Pinpoint the cell where the given text exists, returning its (x, y) midpoint coordinate. 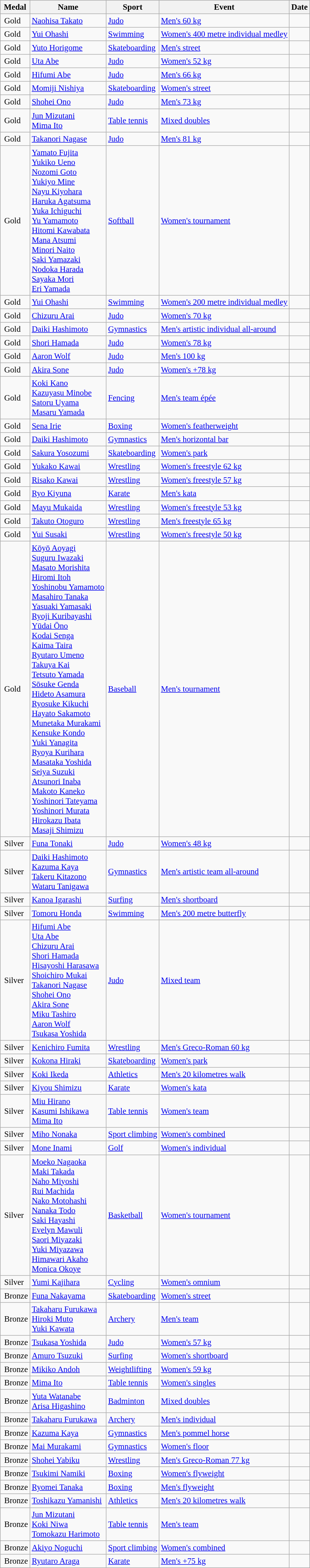
Tsukasa Yoshida (68, 1342)
Women's shortboard (224, 1356)
Miho Nonaka (68, 1134)
Tsukimi Namiki (68, 1474)
Women's freestyle 57 kg (224, 480)
Badminton (132, 1401)
Women's team (224, 1111)
Men's +75 kg (224, 1561)
Funa Tonaki (68, 844)
Toshikazu Yamanishi (68, 1501)
Mima Ito (68, 1383)
Uta Abe (68, 61)
Women's freestyle 62 kg (224, 466)
Risako Kawai (68, 480)
Tomoru Honda (68, 913)
Mone Inami (68, 1148)
Men's street (224, 48)
Men's 66 kg (224, 75)
Men's horizontal bar (224, 439)
Yuto Horigome (68, 48)
Women's individual (224, 1148)
Women's 200 metre individual medley (224, 302)
Men's freestyle 65 kg (224, 521)
Hifumi Abe (68, 75)
Men's Greco-Roman 60 kg (224, 1047)
Medal (15, 7)
Men's artistic individual all-around (224, 329)
Ryo Kiyuna (68, 494)
Jun MizutaniMima Ito (68, 120)
Women's 48 kg (224, 844)
Women's 78 kg (224, 343)
Miu HiranoKasumi IshikawaMima Ito (68, 1111)
Baseball (132, 689)
Yui Susaki (68, 534)
Men's artistic team all-around (224, 872)
Women's 52 kg (224, 61)
Men's pommel horse (224, 1433)
Takaharu FurukawaHiroki MutoYuki Kawata (68, 1319)
Daiki HashimotoKazuma KayaTakeru KitazonoWataru Tanigawa (68, 872)
Women's omnium (224, 1282)
Men's team épée (224, 398)
Naohisa Takato (68, 21)
Women's 70 kg (224, 316)
Sakura Yosozumi (68, 453)
Men's Greco-Roman 77 kg (224, 1460)
Date (300, 7)
Women's floor (224, 1447)
Women's featherweight (224, 426)
Men's individual (224, 1420)
Cycling (132, 1282)
Weightlifting (132, 1369)
Akira Sone (68, 370)
Chizuru Arai (68, 316)
Sena Irie (68, 426)
Kanoa Igarashi (68, 900)
Mayu Mukaida (68, 507)
Kenichiro Fumita (68, 1047)
Men's kata (224, 494)
Women's 59 kg (224, 1369)
Shori Hamada (68, 343)
Name (68, 7)
Funa Nakayama (68, 1296)
Event (224, 7)
Golf (132, 1148)
Mai Murakami (68, 1447)
Women's 57 kg (224, 1342)
Women's +78 kg (224, 370)
Takaharu Furukawa (68, 1420)
Kiyou Shimizu (68, 1088)
Yuta WatanabeArisa Higashino (68, 1401)
Shohei Ono (68, 102)
Mixed team (224, 980)
Women's singles (224, 1383)
Men's 100 kg (224, 356)
Men's tournament (224, 689)
Yumi Kajihara (68, 1282)
Men's 200 metre butterfly (224, 913)
Takuto Otoguro (68, 521)
Basketball (132, 1215)
Takanori Nagase (68, 139)
Sport (132, 7)
Jun MizutaniKoki NiwaTomokazu Harimoto (68, 1524)
Kokona Hiraki (68, 1061)
Yukako Kawai (68, 466)
Men's 81 kg (224, 139)
Ryomei Tanaka (68, 1487)
Women's freestyle 50 kg (224, 534)
Men's flyweight (224, 1487)
Koki KanoKazuyasu MinobeSatoru UyamaMasaru Yamada (68, 398)
Men's shortboard (224, 900)
Men's 73 kg (224, 102)
Women's 400 metre individual medley (224, 34)
Shohei Yabiku (68, 1460)
Softball (132, 220)
Akiyo Noguchi (68, 1547)
Amuro Tsuzuki (68, 1356)
Women's kata (224, 1088)
Aaron Wolf (68, 356)
Hifumi AbeUta AbeChizuru AraiShori HamadaHisayoshi Harasawa Shoichiro MukaiTakanori NagaseShohei OnoAkira SoneMiku TashiroAaron WolfTsukasa Yoshida (68, 980)
Women's flyweight (224, 1474)
Fencing (132, 398)
Women's freestyle 53 kg (224, 507)
Mikiko Andoh (68, 1369)
Koki Ikeda (68, 1075)
Kazuma Kaya (68, 1433)
Momiji Nishiya (68, 88)
Ryutaro Araga (68, 1561)
Men's 60 kg (224, 21)
